Identify which cell holds the provided text, then report its [x, y] central coordinate. 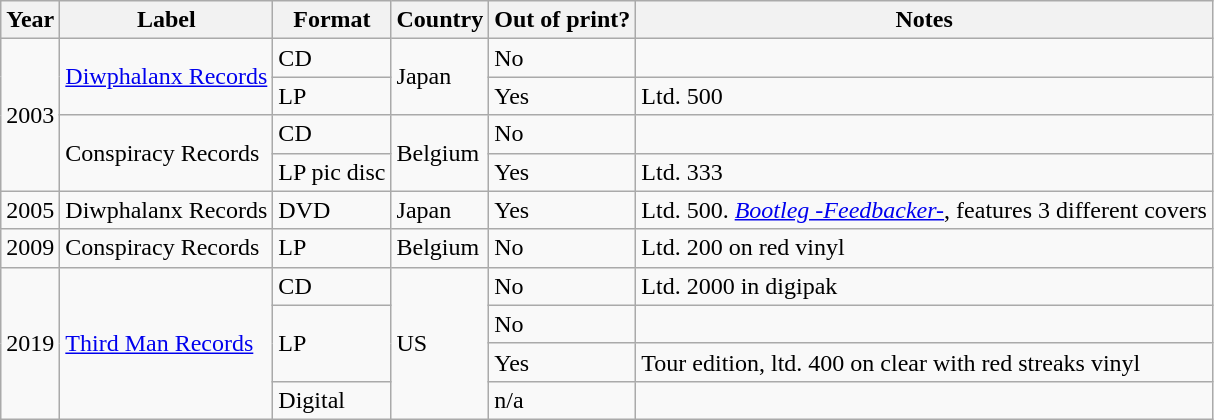
Tour edition, ltd. 400 on clear with red streaks vinyl [924, 362]
LP pic disc [332, 172]
Out of print? [562, 20]
Ltd. 333 [924, 172]
Label [166, 20]
Format [332, 20]
Digital [332, 400]
Ltd. 2000 in digipak [924, 286]
2009 [30, 248]
Ltd. 500 [924, 96]
Year [30, 20]
Third Man Records [166, 343]
US [440, 343]
Notes [924, 20]
2019 [30, 343]
Country [440, 20]
Ltd. 500. Bootleg -Feedbacker-, features 3 different covers [924, 210]
n/a [562, 400]
Ltd. 200 on red vinyl [924, 248]
2005 [30, 210]
DVD [332, 210]
2003 [30, 115]
